Search for the cell housing the specified text and yield its [x, y] center coordinate. 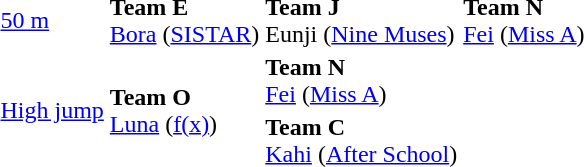
Team NFei (Miss A) [362, 80]
